Scan for the cell matching the given text and deliver its [x, y] coordinate at center. 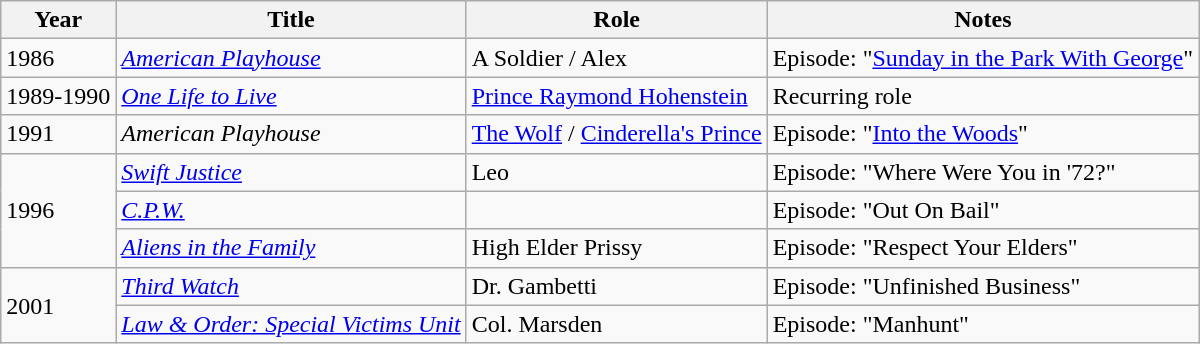
Col. Marsden [616, 324]
Notes [982, 20]
Recurring role [982, 96]
One Life to Live [291, 96]
2001 [58, 305]
Third Watch [291, 286]
Episode: "Manhunt" [982, 324]
Law & Order: Special Victims Unit [291, 324]
Episode: "Sunday in the Park With George" [982, 58]
1986 [58, 58]
Episode: "Out On Bail" [982, 210]
Dr. Gambetti [616, 286]
1991 [58, 134]
Swift Justice [291, 172]
1996 [58, 210]
C.P.W. [291, 210]
Year [58, 20]
Role [616, 20]
Aliens in the Family [291, 248]
Episode: "Where Were You in '72?" [982, 172]
Episode: "Respect Your Elders" [982, 248]
Title [291, 20]
Episode: "Into the Woods" [982, 134]
Leo [616, 172]
The Wolf / Cinderella's Prince [616, 134]
A Soldier / Alex [616, 58]
High Elder Prissy [616, 248]
Episode: "Unfinished Business" [982, 286]
1989-1990 [58, 96]
Prince Raymond Hohenstein [616, 96]
